Locate the cell with the specified text and output its (X, Y) center coordinate. 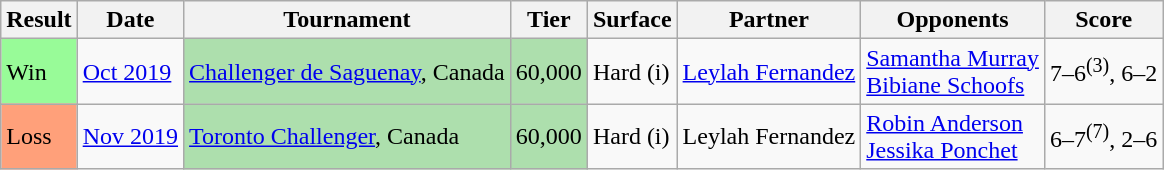
Nov 2019 (130, 136)
7–6(3), 6–2 (1103, 72)
Score (1103, 20)
6–7(7), 2–6 (1103, 136)
Challenger de Saguenay, Canada (348, 72)
Opponents (953, 20)
Tier (548, 20)
Samantha Murray Bibiane Schoofs (953, 72)
Oct 2019 (130, 72)
Surface (632, 20)
Tournament (348, 20)
Toronto Challenger, Canada (348, 136)
Loss (39, 136)
Result (39, 20)
Partner (769, 20)
Date (130, 20)
Robin Anderson Jessika Ponchet (953, 136)
Win (39, 72)
